Output the (x, y) coordinate of the center of the cell containing the given text.  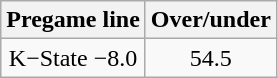
K−State −8.0 (74, 58)
54.5 (210, 58)
Pregame line (74, 20)
Over/under (210, 20)
